Detect which cell encompasses the target text, then output its [X, Y] center coordinate. 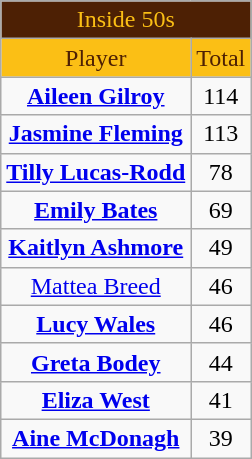
Lucy Wales [96, 324]
Eliza West [96, 400]
69 [221, 210]
114 [221, 96]
Greta Bodey [96, 362]
78 [221, 172]
Tilly Lucas-Rodd [96, 172]
49 [221, 248]
44 [221, 362]
113 [221, 134]
Mattea Breed [96, 286]
Inside 50s [126, 20]
Aileen Gilroy [96, 96]
Total [221, 58]
41 [221, 400]
Aine McDonagh [96, 438]
39 [221, 438]
Emily Bates [96, 210]
Jasmine Fleming [96, 134]
Kaitlyn Ashmore [96, 248]
Player [96, 58]
